Search for the cell housing the specified text and yield its (x, y) center coordinate. 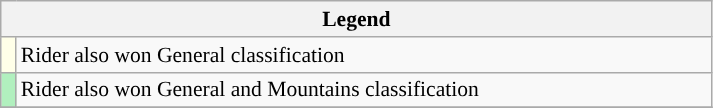
Legend (356, 19)
Rider also won General classification (364, 55)
Rider also won General and Mountains classification (364, 90)
